Pinpoint the cell where the given text exists, returning its (x, y) midpoint coordinate. 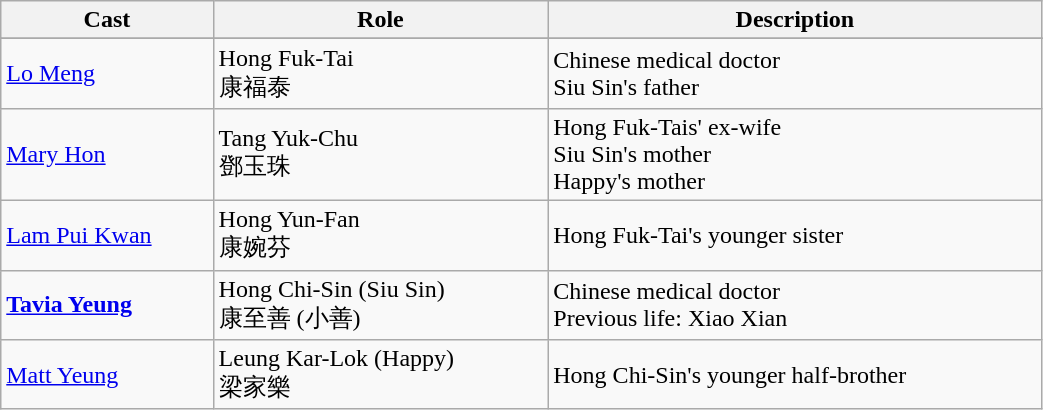
Hong Fuk-Tais' ex-wifeSiu Sin's motherHappy's mother (795, 154)
Role (380, 20)
Chinese medical doctorSiu Sin's father (795, 74)
Leung Kar-Lok (Happy)梁家樂 (380, 375)
Hong Yun-Fan康婉芬 (380, 235)
Tang Yuk-Chu鄧玉珠 (380, 154)
Hong Fuk-Tai康福泰 (380, 74)
Hong Chi-Sin (Siu Sin)康至善 (小善) (380, 305)
Lo Meng (107, 74)
Tavia Yeung (107, 305)
Matt Yeung (107, 375)
Cast (107, 20)
Mary Hon (107, 154)
Hong Fuk-Tai's younger sister (795, 235)
Lam Pui Kwan (107, 235)
Chinese medical doctorPrevious life: Xiao Xian (795, 305)
Hong Chi-Sin's younger half-brother (795, 375)
Description (795, 20)
